Return (x, y) of the center of cell containing provided text 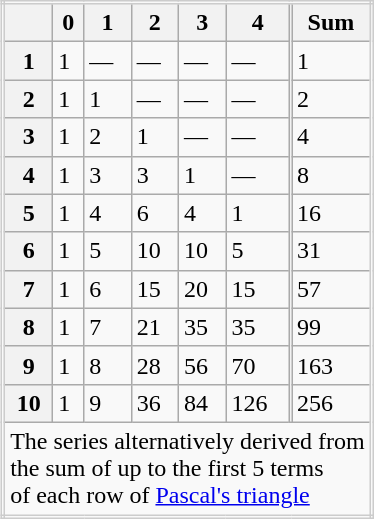
31 (332, 251)
0 (68, 22)
16 (332, 213)
99 (332, 327)
163 (332, 365)
70 (258, 365)
84 (202, 403)
56 (202, 365)
256 (332, 403)
36 (154, 403)
126 (258, 403)
20 (202, 289)
21 (154, 327)
28 (154, 365)
57 (332, 289)
The series alternatively derived fromthe sum of up to the first 5 termsof each row of Pascal's triangle (188, 469)
Sum (332, 22)
